Provide the [x, y] coordinate of the cell's center where the given text is located.  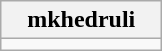
mkhedruli [82, 20]
